Search for the cell housing the specified text and yield its [X, Y] center coordinate. 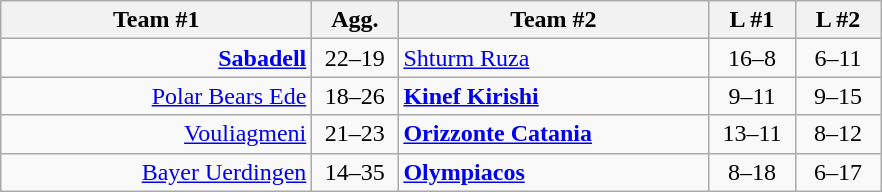
13–11 [752, 134]
Agg. [355, 20]
Kinef Kirishi [554, 96]
18–26 [355, 96]
9–11 [752, 96]
14–35 [355, 172]
Polar Bears Ede [156, 96]
Bayer Uerdingen [156, 172]
Team #2 [554, 20]
L #1 [752, 20]
Olympiacos [554, 172]
9–15 [838, 96]
6–11 [838, 58]
Shturm Ruza [554, 58]
Vouliagmeni [156, 134]
Sabadell [156, 58]
22–19 [355, 58]
Team #1 [156, 20]
8–12 [838, 134]
8–18 [752, 172]
6–17 [838, 172]
L #2 [838, 20]
16–8 [752, 58]
Orizzonte Catania [554, 134]
21–23 [355, 134]
